For the text-containing cell, return its midpoint in [x, y] coordinate format. 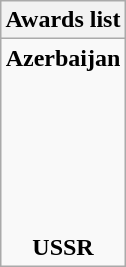
Awards list [63, 20]
Azerbaijan USSR [63, 152]
